Return (X, Y) of the center of cell containing provided text 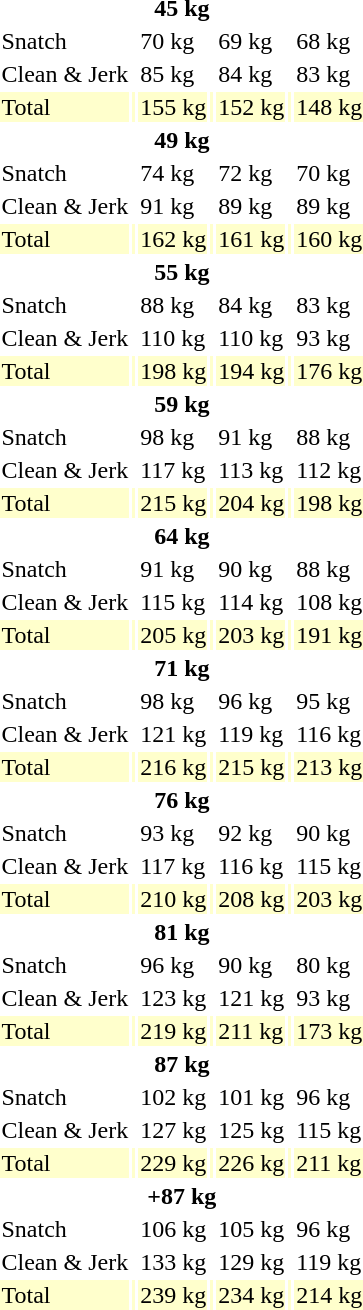
155 kg (174, 107)
114 kg (252, 602)
208 kg (252, 899)
198 kg (174, 371)
89 kg (252, 206)
102 kg (174, 1097)
216 kg (174, 767)
229 kg (174, 1163)
106 kg (174, 1229)
211 kg (252, 1031)
105 kg (252, 1229)
129 kg (252, 1262)
161 kg (252, 239)
234 kg (252, 1295)
93 kg (174, 833)
88 kg (174, 305)
205 kg (174, 635)
92 kg (252, 833)
210 kg (174, 899)
116 kg (252, 866)
162 kg (174, 239)
127 kg (174, 1130)
194 kg (252, 371)
152 kg (252, 107)
239 kg (174, 1295)
204 kg (252, 503)
85 kg (174, 74)
115 kg (174, 602)
123 kg (174, 998)
70 kg (174, 41)
101 kg (252, 1097)
74 kg (174, 173)
113 kg (252, 470)
203 kg (252, 635)
125 kg (252, 1130)
226 kg (252, 1163)
133 kg (174, 1262)
219 kg (174, 1031)
119 kg (252, 734)
69 kg (252, 41)
72 kg (252, 173)
